Find where the given text appears and provide that cell's center as [x, y] coordinate. 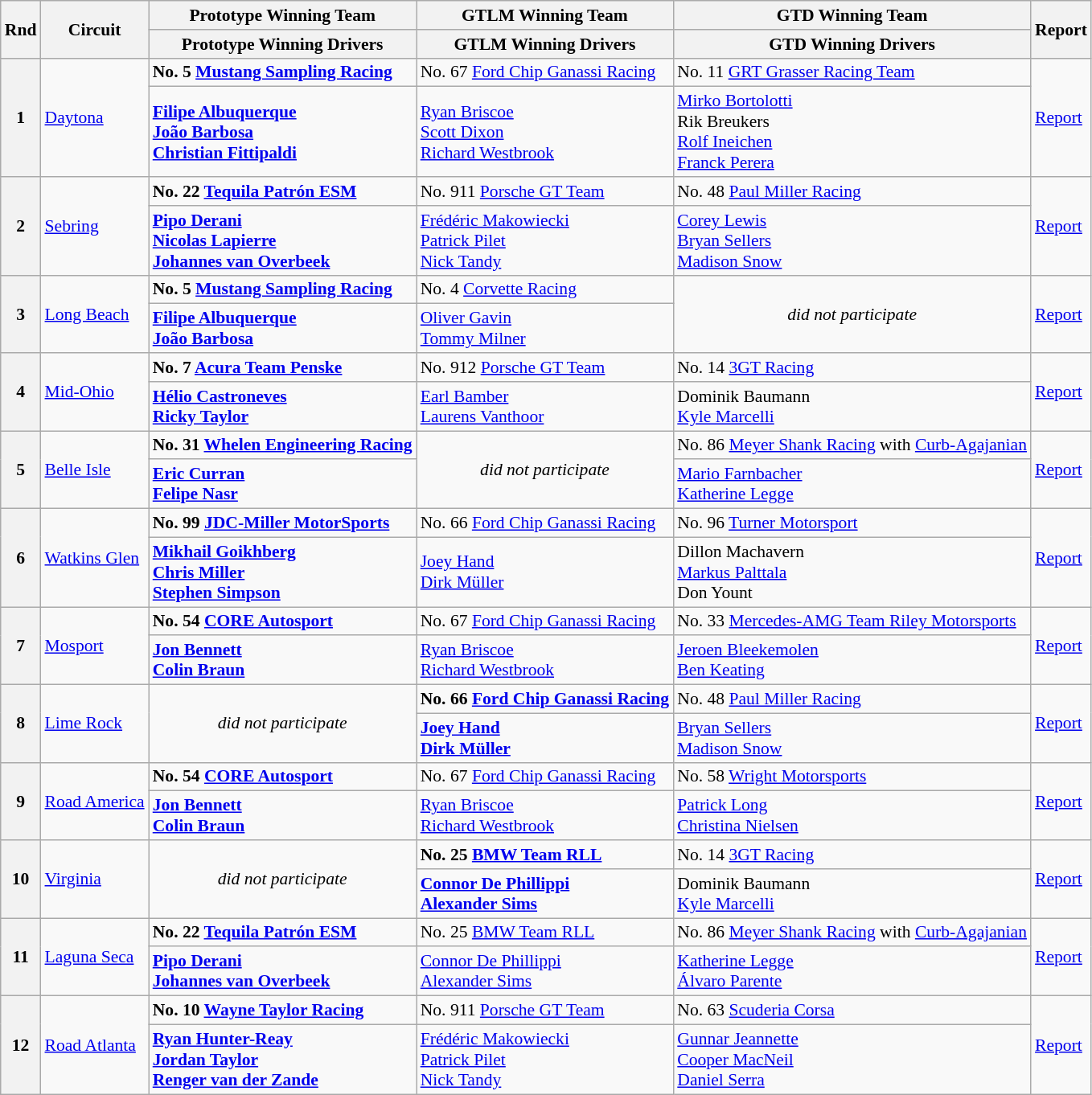
Bryan Sellers Madison Snow [852, 738]
4 [21, 392]
3 [21, 314]
Ryan Briscoe Scott Dixon Richard Westbrook [545, 132]
2 [21, 226]
Mid-Ohio [94, 392]
Belle Isle [94, 470]
6 [21, 558]
No. 10 Wayne Taylor Racing [283, 1011]
No. 58 Wright Motorsports [852, 777]
GTLM Winning Drivers [545, 44]
1 [21, 117]
Mario Farnbacher Katherine Legge [852, 484]
Watkins Glen [94, 558]
Gunnar Jeannette Cooper MacNeil Daniel Serra [852, 1060]
Daytona [94, 117]
Filipe Albuquerque João Barbosa [283, 328]
Prototype Winning Team [283, 15]
Pipo Derani Nicolas Lapierre Johannes van Overbeek [283, 241]
Sebring [94, 226]
7 [21, 646]
Prototype Winning Drivers [283, 44]
Mirko Bortolotti Rik Breukers Rolf Ineichen Franck Perera [852, 132]
12 [21, 1045]
Road Atlanta [94, 1045]
No. 33 Mercedes-AMG Team Riley Motorsports [852, 621]
GTLM Winning Team [545, 15]
Mosport [94, 646]
Mikhail Goikhberg Chris Miller Stephen Simpson [283, 572]
No. 912 Porsche GT Team [545, 367]
Oliver Gavin Tommy Milner [545, 328]
Patrick Long Christina Nielsen [852, 815]
Laguna Seca [94, 957]
GTD Winning Team [852, 15]
No. 96 Turner Motorsport [852, 523]
GTD Winning Drivers [852, 44]
Hélio Castroneves Ricky Taylor [283, 407]
Pipo Derani Johannes van Overbeek [283, 971]
Circuit [94, 29]
Earl Bamber Laurens Vanthoor [545, 407]
No. 11 GRT Grasser Racing Team [852, 72]
Filipe Albuquerque João Barbosa Christian Fittipaldi [283, 132]
Ryan Hunter-Reay Jordan Taylor Renger van der Zande [283, 1060]
5 [21, 470]
No. 4 Corvette Racing [545, 289]
No. 7 Acura Team Penske [283, 367]
No. 31 Whelen Engineering Racing [283, 445]
Lime Rock [94, 724]
No. 63 Scuderia Corsa [852, 1011]
Long Beach [94, 314]
Corey Lewis Bryan Sellers Madison Snow [852, 241]
10 [21, 880]
8 [21, 724]
Katherine Legge Álvaro Parente [852, 971]
9 [21, 801]
Rnd [21, 29]
Virginia [94, 880]
Road America [94, 801]
Jeroen Bleekemolen Ben Keating [852, 661]
Dillon Machavern Markus Palttala Don Yount [852, 572]
Eric Curran Felipe Nasr [283, 484]
No. 99 JDC-Miller MotorSports [283, 523]
11 [21, 957]
